Search for the cell housing the specified text and yield its (x, y) center coordinate. 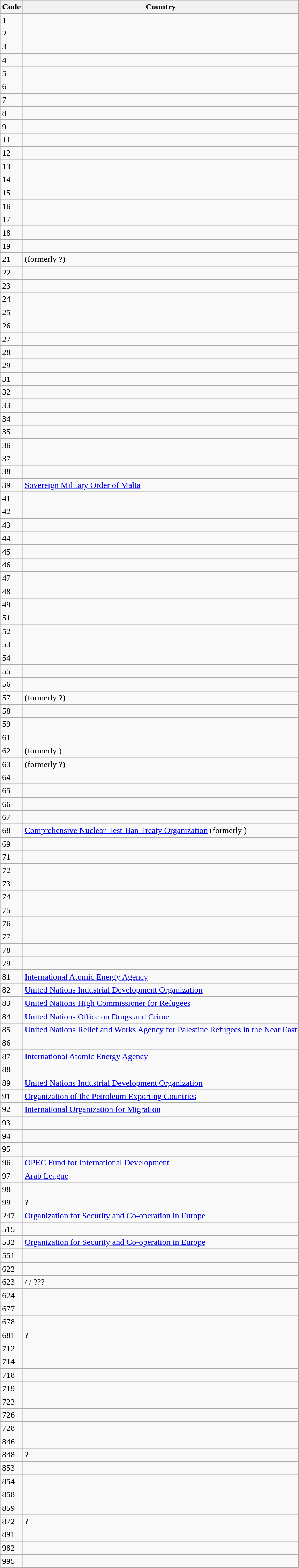
82 (12, 990)
13 (12, 166)
95 (12, 1149)
48 (12, 592)
3 (12, 47)
68 (12, 831)
718 (12, 1375)
67 (12, 817)
72 (12, 870)
United Nations Relief and Works Agency for Palestine Refugees in the Near East (160, 1030)
83 (12, 1003)
24 (12, 299)
678 (12, 1322)
/ / ??? (160, 1282)
United Nations High Commissioner for Refugees (160, 1003)
5 (12, 73)
Sovereign Military Order of Malta (160, 485)
73 (12, 884)
515 (12, 1229)
21 (12, 259)
66 (12, 804)
18 (12, 233)
891 (12, 1534)
16 (12, 206)
6 (12, 87)
93 (12, 1123)
99 (12, 1202)
61 (12, 737)
2 (12, 34)
87 (12, 1056)
International Organization for Migration (160, 1109)
52 (12, 631)
14 (12, 180)
23 (12, 286)
74 (12, 897)
79 (12, 963)
97 (12, 1176)
58 (12, 711)
69 (12, 844)
45 (12, 551)
56 (12, 684)
54 (12, 658)
86 (12, 1043)
622 (12, 1269)
85 (12, 1030)
532 (12, 1242)
623 (12, 1282)
(formerly ) (160, 751)
46 (12, 565)
854 (12, 1481)
9 (12, 126)
12 (12, 153)
22 (12, 273)
35 (12, 432)
88 (12, 1070)
34 (12, 419)
78 (12, 950)
71 (12, 857)
65 (12, 790)
42 (12, 512)
53 (12, 645)
677 (12, 1309)
38 (12, 472)
98 (12, 1189)
15 (12, 193)
872 (12, 1521)
859 (12, 1508)
89 (12, 1083)
726 (12, 1415)
92 (12, 1109)
37 (12, 459)
28 (12, 352)
846 (12, 1442)
995 (12, 1561)
United Nations Office on Drugs and Crime (160, 1017)
57 (12, 698)
96 (12, 1162)
Country (160, 7)
624 (12, 1295)
681 (12, 1335)
59 (12, 724)
858 (12, 1495)
47 (12, 578)
Comprehensive Nuclear-Test-Ban Treaty Organization (formerly ) (160, 831)
7 (12, 100)
51 (12, 618)
32 (12, 392)
11 (12, 140)
81 (12, 976)
551 (12, 1256)
43 (12, 525)
77 (12, 937)
Arab League (160, 1176)
94 (12, 1136)
19 (12, 246)
247 (12, 1216)
27 (12, 339)
76 (12, 923)
848 (12, 1455)
31 (12, 379)
33 (12, 406)
62 (12, 751)
39 (12, 485)
25 (12, 312)
712 (12, 1348)
26 (12, 326)
4 (12, 60)
719 (12, 1388)
OPEC Fund for International Development (160, 1162)
714 (12, 1362)
44 (12, 538)
723 (12, 1402)
982 (12, 1548)
853 (12, 1468)
36 (12, 445)
84 (12, 1017)
29 (12, 365)
75 (12, 910)
1 (12, 20)
17 (12, 220)
728 (12, 1428)
8 (12, 113)
Organization of the Petroleum Exporting Countries (160, 1096)
91 (12, 1096)
64 (12, 777)
Code (12, 7)
63 (12, 764)
41 (12, 498)
55 (12, 671)
49 (12, 605)
